Scan for the cell matching the given text and deliver its [X, Y] coordinate at center. 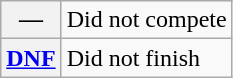
Did not finish [146, 58]
— [31, 20]
DNF [31, 58]
Did not compete [146, 20]
